Search for the cell housing the specified text and yield its (x, y) center coordinate. 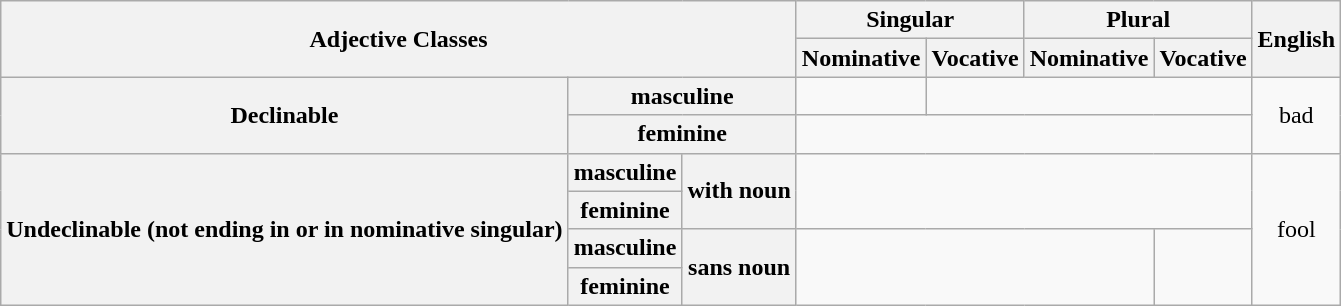
fool (1296, 229)
Singular (910, 20)
Plural (1138, 20)
sans noun (739, 267)
Adjective Classes (399, 39)
English (1296, 39)
bad (1296, 115)
Undeclinable (not ending in or in nominative singular) (284, 229)
with noun (739, 191)
Declinable (284, 115)
